Provide the [x, y] coordinate of the cell's center where the given text is located.  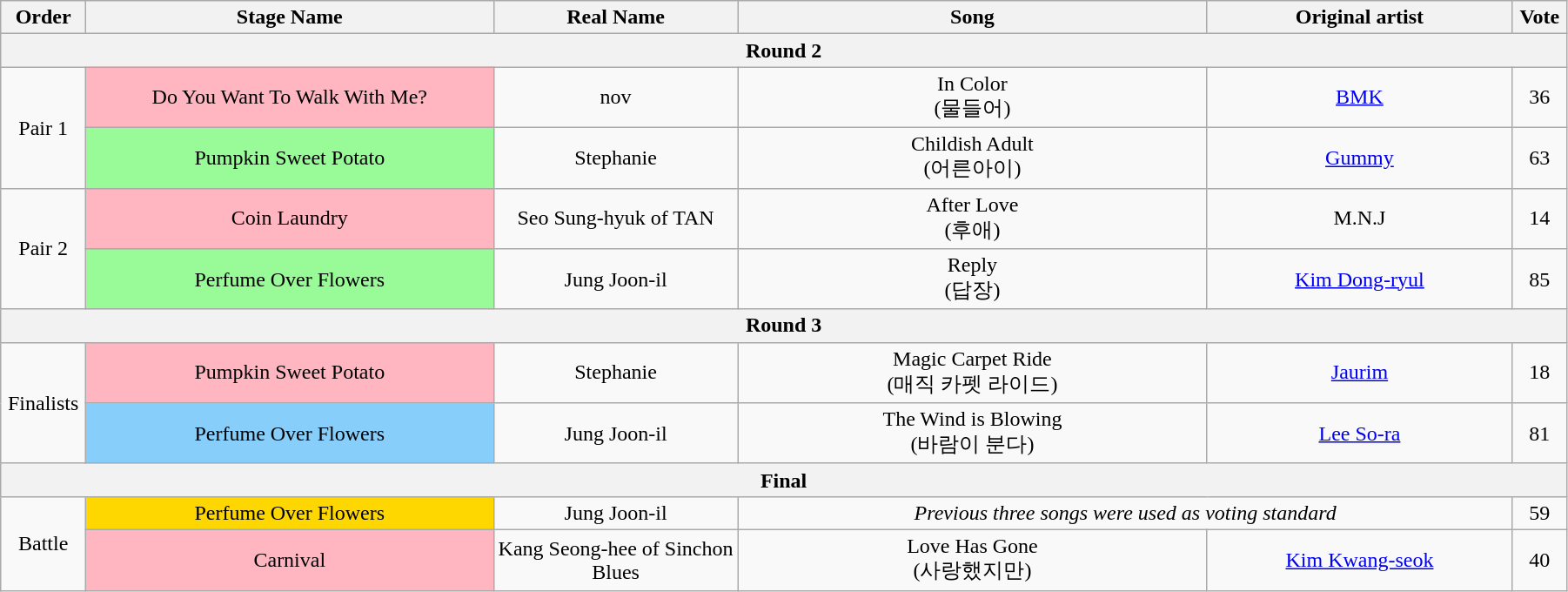
81 [1539, 434]
Coin Laundry [290, 219]
Battle [44, 543]
36 [1539, 98]
nov [616, 98]
Childish Adult(어른아이) [973, 158]
BMK [1359, 98]
18 [1539, 373]
Real Name [616, 17]
Reply(답장) [973, 279]
14 [1539, 219]
Final [784, 480]
Song [973, 17]
After Love(후애) [973, 219]
40 [1539, 560]
Vote [1539, 17]
M.N.J [1359, 219]
Finalists [44, 402]
Carnival [290, 560]
Round 3 [784, 326]
Pair 1 [44, 127]
Magic Carpet Ride(매직 카펫 라이드) [973, 373]
Gummy [1359, 158]
Seo Sung-hyuk of TAN [616, 219]
Do You Want To Walk With Me? [290, 98]
Lee So-ra [1359, 434]
Kang Seong-hee of Sinchon Blues [616, 560]
Kim Dong-ryul [1359, 279]
The Wind is Blowing(바람이 분다) [973, 434]
Original artist [1359, 17]
Round 2 [784, 50]
85 [1539, 279]
Stage Name [290, 17]
63 [1539, 158]
59 [1539, 513]
Previous three songs were used as voting standard [1125, 513]
Order [44, 17]
Jaurim [1359, 373]
Pair 2 [44, 249]
Love Has Gone(사랑했지만) [973, 560]
Kim Kwang-seok [1359, 560]
In Color(물들어) [973, 98]
